Extract the [X, Y] coordinate from the center of the cell holding the provided text.  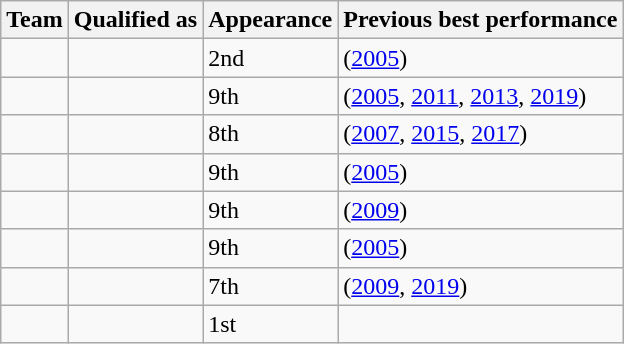
1st [270, 324]
Appearance [270, 20]
8th [270, 134]
(2007, 2015, 2017) [480, 134]
2nd [270, 58]
Previous best performance [480, 20]
(2005, 2011, 2013, 2019) [480, 96]
(2009) [480, 210]
7th [270, 286]
(2009, 2019) [480, 286]
Team [35, 20]
Qualified as [135, 20]
